Return [x, y] of the center of cell containing provided text 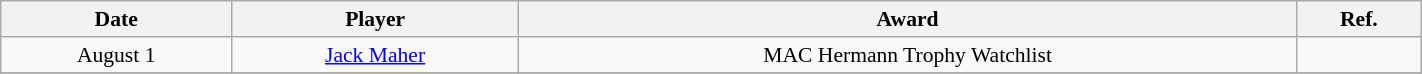
MAC Hermann Trophy Watchlist [908, 55]
August 1 [116, 55]
Award [908, 19]
Jack Maher [376, 55]
Date [116, 19]
Player [376, 19]
Ref. [1360, 19]
